Locate the cell with the specified text and output its [X, Y] center coordinate. 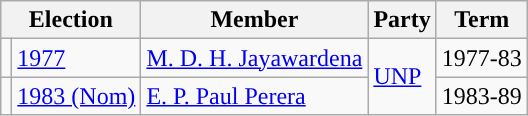
M. D. H. Jayawardena [254, 58]
Member [254, 20]
1977-83 [482, 58]
Election [71, 20]
1983-89 [482, 96]
1983 (Nom) [76, 96]
1977 [76, 58]
Party [402, 20]
Term [482, 20]
UNP [402, 77]
E. P. Paul Perera [254, 96]
